Find where the given text appears and provide that cell's center as (x, y) coordinate. 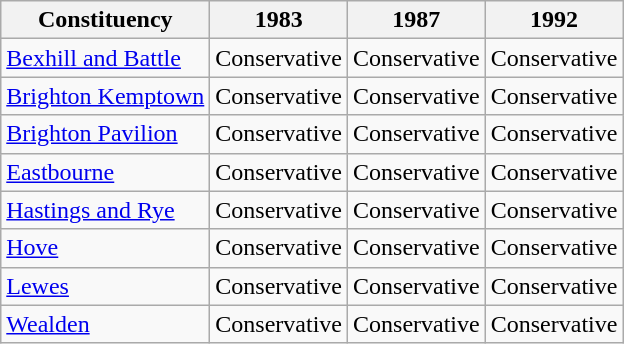
Lewes (106, 286)
Brighton Kemptown (106, 96)
1992 (554, 20)
Hastings and Rye (106, 210)
Brighton Pavilion (106, 134)
1987 (417, 20)
Bexhill and Battle (106, 58)
Eastbourne (106, 172)
Hove (106, 248)
Constituency (106, 20)
1983 (279, 20)
Wealden (106, 324)
